Determine the [x, y] coordinate at the center of the cell enclosing the given text.  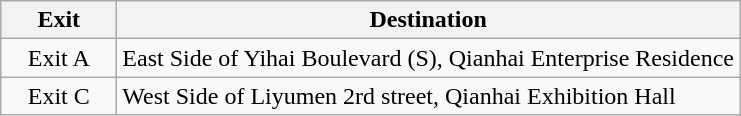
Exit C [59, 96]
Exit [59, 20]
West Side of Liyumen 2rd street, Qianhai Exhibition Hall [428, 96]
Exit A [59, 58]
East Side of Yihai Boulevard (S), Qianhai Enterprise Residence [428, 58]
Destination [428, 20]
